Extract the (X, Y) coordinate from the center of the cell holding the provided text.  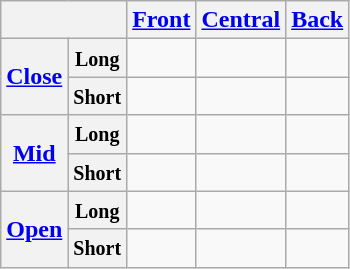
Mid (34, 153)
Front (162, 20)
Central (241, 20)
Open (34, 229)
Close (34, 77)
Back (318, 20)
